Output the (X, Y) coordinate of the center of the cell containing the given text.  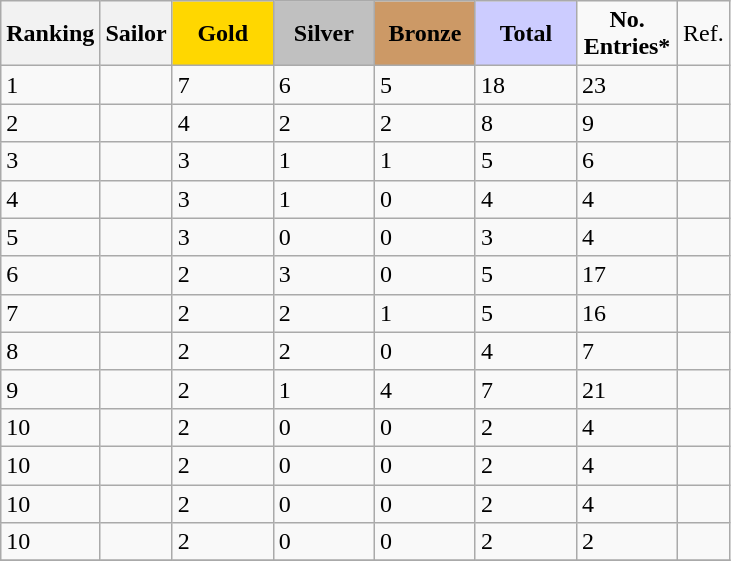
16 (628, 313)
23 (628, 85)
Ranking (50, 34)
17 (628, 275)
Ref. (704, 34)
Bronze (424, 34)
Total (526, 34)
No. Entries* (628, 34)
Sailor (136, 34)
21 (628, 389)
Gold (222, 34)
18 (526, 85)
Silver (324, 34)
